Find where the given text appears and provide that cell's center as (x, y) coordinate. 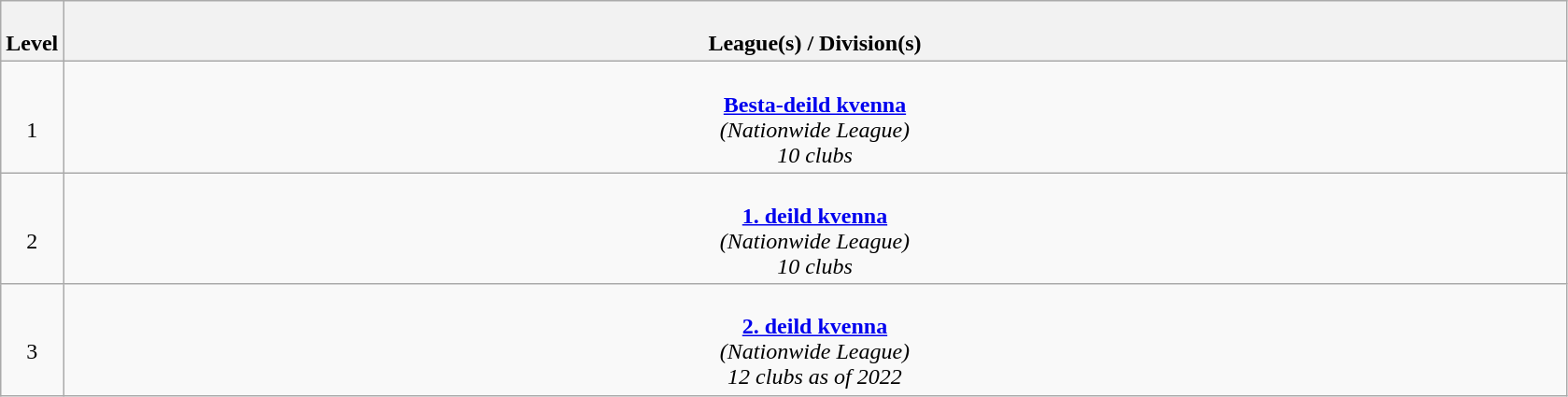
1 (32, 118)
1. deild kvenna (Nationwide League) 10 clubs (814, 228)
Besta-deild kvenna (Nationwide League) 10 clubs (814, 118)
2 (32, 228)
3 (32, 340)
2. deild kvenna (Nationwide League) 12 clubs as of 2022 (814, 340)
League(s) / Division(s) (814, 32)
Level (32, 32)
